Scan for the cell matching the given text and deliver its [x, y] coordinate at center. 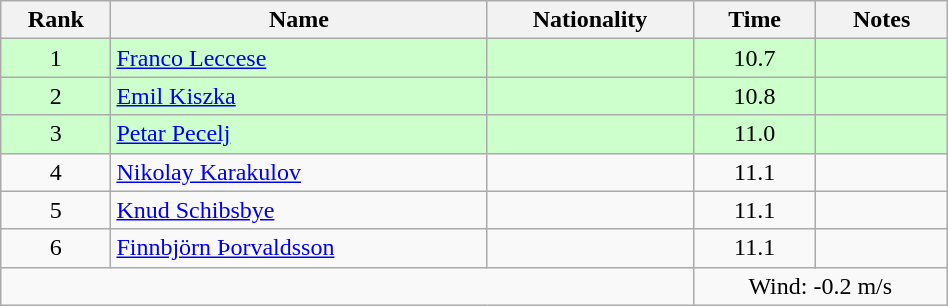
1 [56, 58]
Time [754, 20]
Emil Kiszka [299, 96]
2 [56, 96]
11.0 [754, 134]
Wind: -0.2 m/s [820, 286]
Petar Pecelj [299, 134]
Nationality [590, 20]
6 [56, 248]
Nikolay Karakulov [299, 172]
10.7 [754, 58]
4 [56, 172]
Finnbjörn Þorvaldsson [299, 248]
3 [56, 134]
5 [56, 210]
10.8 [754, 96]
Notes [882, 20]
Knud Schibsbye [299, 210]
Name [299, 20]
Franco Leccese [299, 58]
Rank [56, 20]
